From the cell containing the given text, extract its center point as [x, y] coordinate. 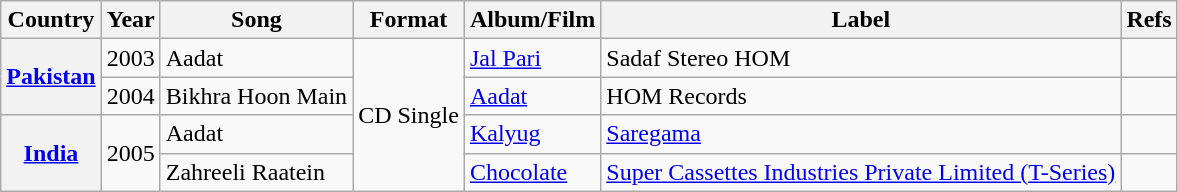
Country [51, 20]
Jal Pari [532, 58]
Zahreeli Raatein [256, 172]
Pakistan [51, 77]
Sadaf Stereo HOM [861, 58]
CD Single [409, 115]
Chocolate [532, 172]
Kalyug [532, 134]
Label [861, 20]
2004 [130, 96]
Super Cassettes Industries Private Limited (T-Series) [861, 172]
Bikhra Hoon Main [256, 96]
2003 [130, 58]
India [51, 153]
2005 [130, 153]
Album/Film [532, 20]
Format [409, 20]
HOM Records [861, 96]
Song [256, 20]
Refs [1149, 20]
Saregama [861, 134]
Year [130, 20]
